Capture the cell that displays the provided text and extract its (X, Y) central coordinate. 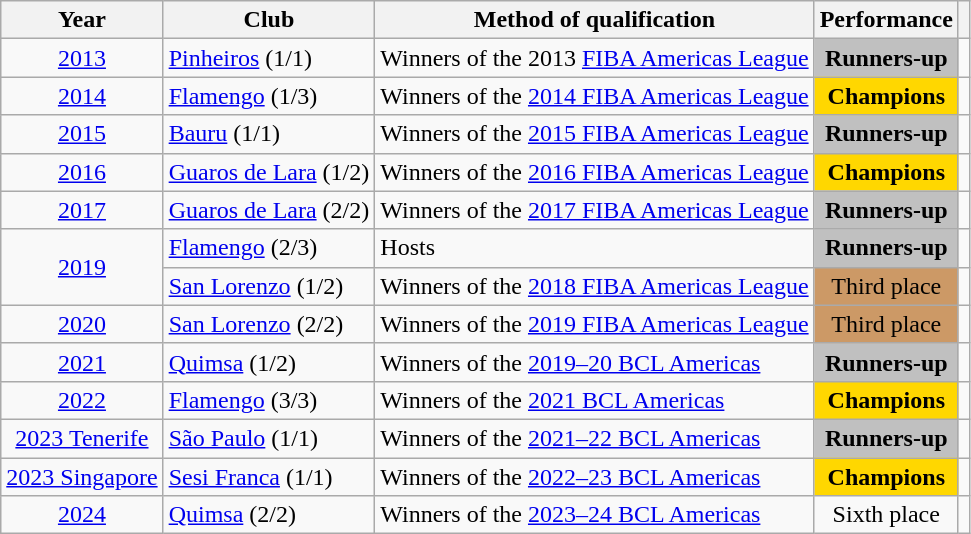
Winners of the 2021 BCL Americas (594, 400)
2020 (82, 324)
Guaros de Lara (1/2) (269, 172)
Sixth place (886, 515)
São Paulo (1/1) (269, 438)
Performance (886, 20)
2023 Singapore (82, 477)
Method of qualification (594, 20)
Bauru (1/1) (269, 134)
Pinheiros (1/1) (269, 58)
2016 (82, 172)
Winners of the 2016 FIBA Americas League (594, 172)
2024 (82, 515)
2022 (82, 400)
San Lorenzo (2/2) (269, 324)
Sesi Franca (1/1) (269, 477)
Winners of the 2019–20 BCL Americas (594, 362)
Winners of the 2017 FIBA Americas League (594, 210)
Hosts (594, 248)
Flamengo (1/3) (269, 96)
Winners of the 2013 FIBA Americas League (594, 58)
San Lorenzo (1/2) (269, 286)
2021 (82, 362)
Winners of the 2018 FIBA Americas League (594, 286)
2014 (82, 96)
Guaros de Lara (2/2) (269, 210)
Winners of the 2019 FIBA Americas League (594, 324)
Quimsa (1/2) (269, 362)
Quimsa (2/2) (269, 515)
2023 Tenerife (82, 438)
Club (269, 20)
Winners of the 2014 FIBA Americas League (594, 96)
2019 (82, 267)
Flamengo (3/3) (269, 400)
Flamengo (2/3) (269, 248)
Winners of the 2021–22 BCL Americas (594, 438)
Winners of the 2022–23 BCL Americas (594, 477)
2017 (82, 210)
Winners of the 2023–24 BCL Americas (594, 515)
2013 (82, 58)
Year (82, 20)
2015 (82, 134)
Winners of the 2015 FIBA Americas League (594, 134)
